Output the [X, Y] coordinate of the center of the cell containing the given text.  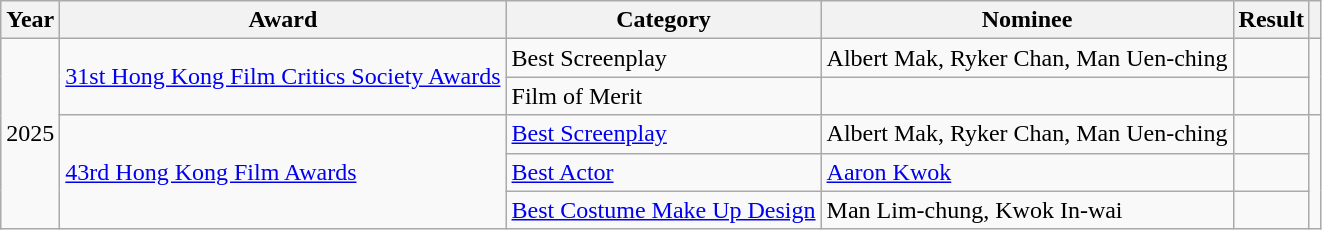
Nominee [1027, 20]
Award [283, 20]
Result [1271, 20]
Best Costume Make Up Design [664, 210]
Category [664, 20]
31st Hong Kong Film Critics Society Awards [283, 77]
Best Actor [664, 172]
Man Lim-chung, Kwok In-wai [1027, 210]
Aaron Kwok [1027, 172]
Year [30, 20]
43rd Hong Kong Film Awards [283, 172]
2025 [30, 134]
Film of Merit [664, 96]
